Extract the [X, Y] coordinate from the center of the cell holding the provided text.  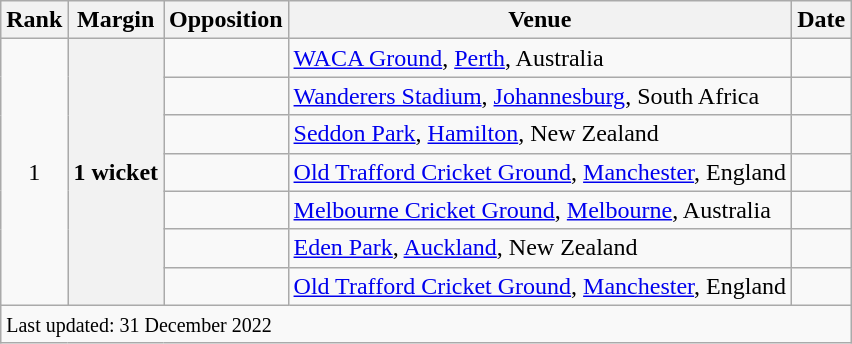
Seddon Park, Hamilton, New Zealand [540, 134]
Last updated: 31 December 2022 [426, 324]
Eden Park, Auckland, New Zealand [540, 248]
Date [822, 20]
Opposition [226, 20]
Wanderers Stadium, Johannesburg, South Africa [540, 96]
Venue [540, 20]
WACA Ground, Perth, Australia [540, 58]
1 [34, 172]
Melbourne Cricket Ground, Melbourne, Australia [540, 210]
Rank [34, 20]
1 wicket [116, 172]
Margin [116, 20]
